Output the [X, Y] coordinate of the center of the cell containing the given text.  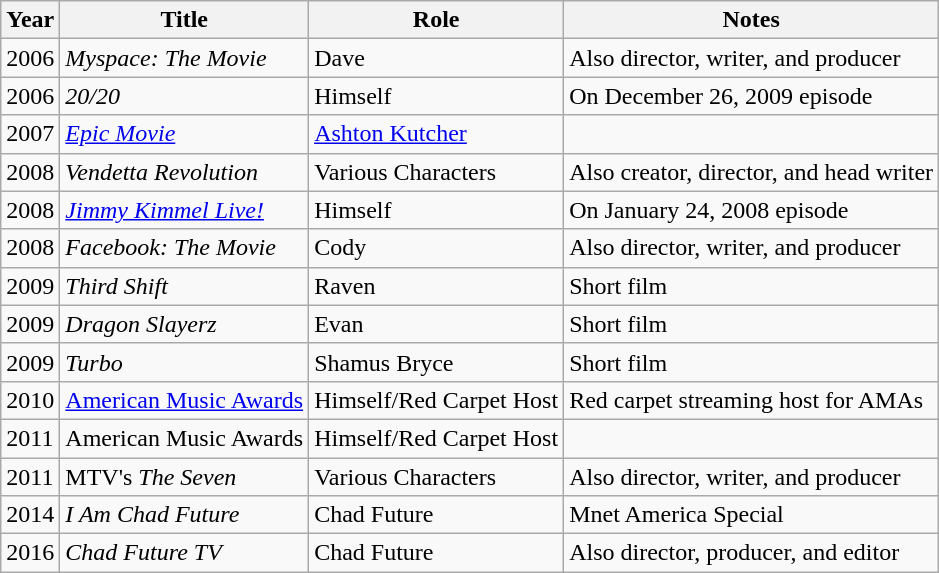
2016 [30, 553]
I Am Chad Future [184, 515]
2010 [30, 400]
Mnet America Special [752, 515]
Year [30, 20]
Also director, producer, and editor [752, 553]
Jimmy Kimmel Live! [184, 210]
Red carpet streaming host for AMAs [752, 400]
Evan [436, 324]
Myspace: The Movie [184, 58]
2014 [30, 515]
Role [436, 20]
Facebook: The Movie [184, 248]
On January 24, 2008 episode [752, 210]
Chad Future TV [184, 553]
20/20 [184, 96]
Shamus Bryce [436, 362]
Also creator, director, and head writer [752, 172]
On December 26, 2009 episode [752, 96]
MTV's The Seven [184, 477]
Turbo [184, 362]
Epic Movie [184, 134]
Dragon Slayerz [184, 324]
Third Shift [184, 286]
Vendetta Revolution [184, 172]
Title [184, 20]
Dave [436, 58]
Notes [752, 20]
Raven [436, 286]
2007 [30, 134]
Ashton Kutcher [436, 134]
Cody [436, 248]
